Locate the cell with the specified text and output its [X, Y] center coordinate. 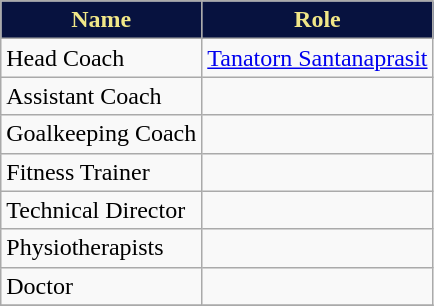
Doctor [102, 286]
Role [318, 20]
Fitness Trainer [102, 172]
Tanatorn Santanaprasit [318, 58]
Assistant Coach [102, 96]
Head Coach [102, 58]
Physiotherapists [102, 248]
Goalkeeping Coach [102, 134]
Name [102, 20]
Technical Director [102, 210]
